Pinpoint the cell where the given text exists, returning its [x, y] midpoint coordinate. 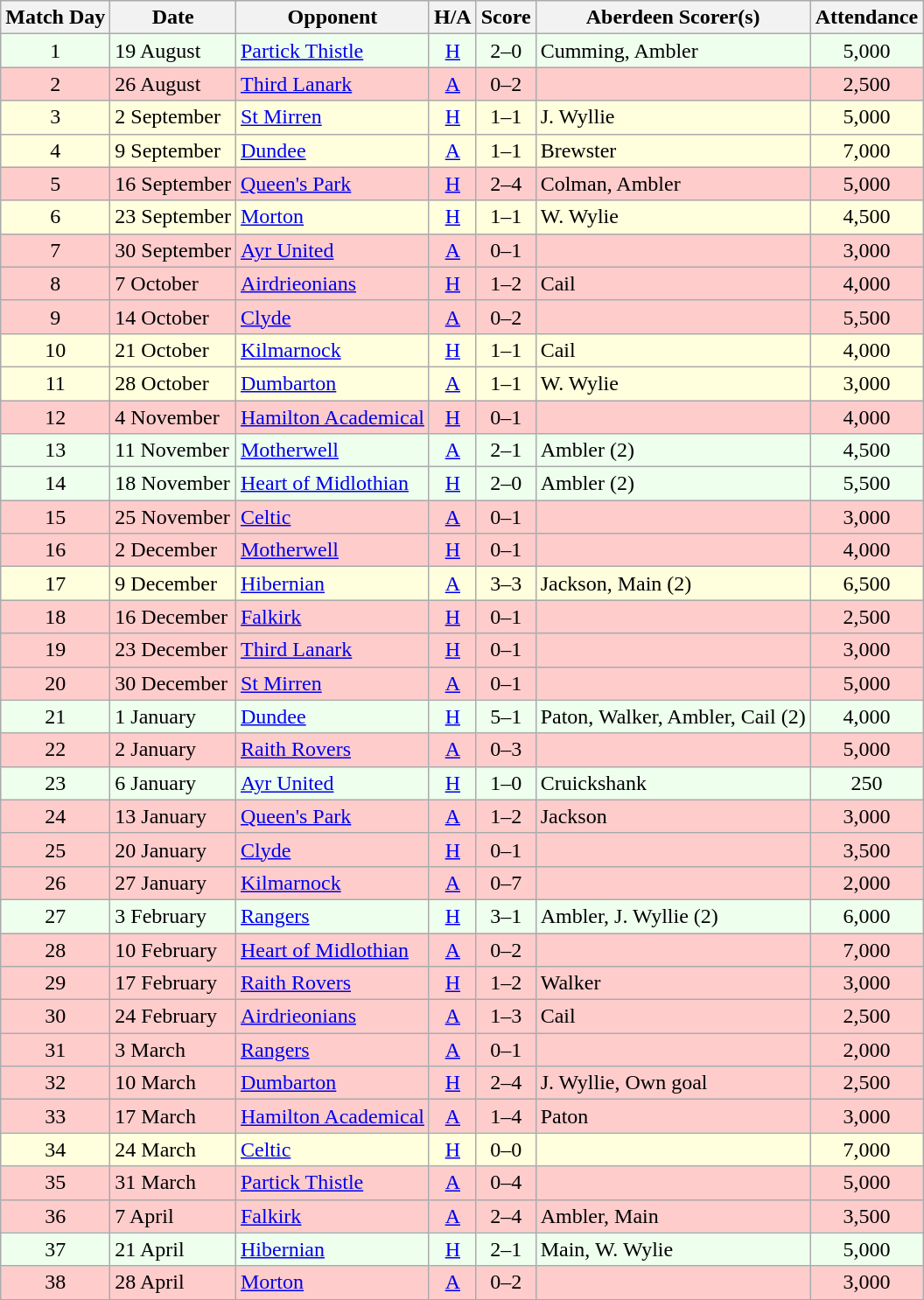
25 [56, 849]
0–4 [506, 1183]
9 September [173, 150]
26 [56, 883]
0–7 [506, 883]
13 January [173, 816]
22 [56, 750]
1–0 [506, 783]
1–4 [506, 1116]
Opponent [332, 17]
1–3 [506, 1017]
28 April [173, 1283]
26 August [173, 84]
2 December [173, 550]
Jackson [673, 816]
23 December [173, 650]
5–1 [506, 716]
24 March [173, 1150]
28 October [173, 383]
3 March [173, 1050]
24 [56, 816]
18 [56, 617]
24 February [173, 1017]
17 March [173, 1116]
2 [56, 84]
17 [56, 584]
H/A [452, 17]
5 [56, 184]
21 [56, 716]
3–1 [506, 916]
21 April [173, 1249]
30 December [173, 683]
31 March [173, 1183]
Colman, Ambler [673, 184]
37 [56, 1249]
31 [56, 1050]
30 September [173, 250]
36 [56, 1216]
Ambler, Main [673, 1216]
J. Wyllie [673, 117]
6,500 [866, 584]
3–3 [506, 584]
6,000 [866, 916]
Walker [673, 983]
Aberdeen Scorer(s) [673, 17]
Jackson, Main (2) [673, 584]
18 November [173, 484]
Main, W. Wylie [673, 1249]
11 [56, 383]
23 [56, 783]
0–3 [506, 750]
2 January [173, 750]
29 [56, 983]
10 February [173, 949]
12 [56, 417]
8 [56, 283]
9 December [173, 584]
13 [56, 451]
14 [56, 484]
250 [866, 783]
Paton, Walker, Ambler, Cail (2) [673, 716]
16 December [173, 617]
Cumming, Ambler [673, 51]
38 [56, 1283]
3 February [173, 916]
19 August [173, 51]
20 [56, 683]
7 April [173, 1216]
Paton [673, 1116]
34 [56, 1150]
J. Wyllie, Own goal [673, 1083]
3 [56, 117]
6 [56, 217]
4 [56, 150]
27 January [173, 883]
14 October [173, 317]
11 November [173, 451]
16 September [173, 184]
20 January [173, 849]
30 [56, 1017]
Match Day [56, 17]
25 November [173, 517]
Brewster [673, 150]
7 [56, 250]
0–0 [506, 1150]
10 [56, 350]
4 November [173, 417]
Cruickshank [673, 783]
33 [56, 1116]
10 March [173, 1083]
19 [56, 650]
23 September [173, 217]
6 January [173, 783]
32 [56, 1083]
16 [56, 550]
1 January [173, 716]
15 [56, 517]
Date [173, 17]
9 [56, 317]
Ambler, J. Wyllie (2) [673, 916]
2 September [173, 117]
35 [56, 1183]
Attendance [866, 17]
1 [56, 51]
21 October [173, 350]
17 February [173, 983]
7 October [173, 283]
28 [56, 949]
27 [56, 916]
Score [506, 17]
